Detect which cell encompasses the target text, then output its [X, Y] center coordinate. 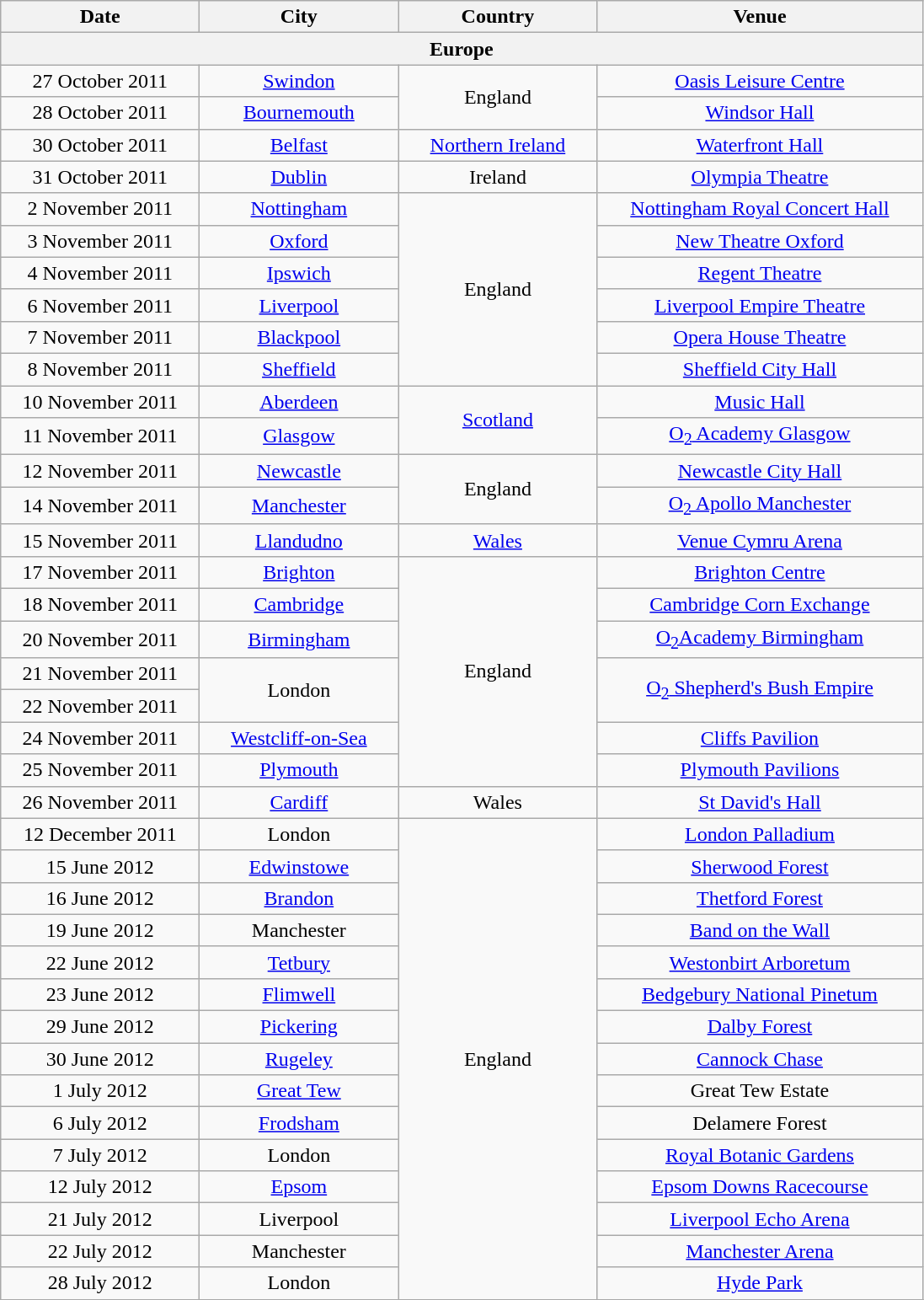
Cardiff [299, 802]
Belfast [299, 145]
Brighton Centre [760, 572]
Swindon [299, 81]
12 July 2012 [100, 1187]
23 June 2012 [100, 994]
28 October 2011 [100, 113]
24 November 2011 [100, 738]
Glasgow [299, 436]
Sherwood Forest [760, 866]
Liverpool Echo Arena [760, 1219]
Ireland [498, 177]
21 November 2011 [100, 674]
St David's Hall [760, 802]
1 July 2012 [100, 1091]
Sheffield City Hall [760, 369]
27 October 2011 [100, 81]
15 June 2012 [100, 866]
30 October 2011 [100, 145]
Edwinstowe [299, 866]
Cambridge Corn Exchange [760, 604]
Westonbirt Arboretum [760, 962]
Flimwell [299, 994]
Dalby Forest [760, 1027]
Regent Theatre [760, 273]
3 November 2011 [100, 241]
26 November 2011 [100, 802]
Scotland [498, 420]
Manchester Arena [760, 1251]
Plymouth [299, 770]
Date [100, 17]
Music Hall [760, 402]
Country [498, 17]
Waterfront Hall [760, 145]
Thetford Forest [760, 898]
7 November 2011 [100, 337]
12 November 2011 [100, 471]
Great Tew Estate [760, 1091]
10 November 2011 [100, 402]
7 July 2012 [100, 1155]
Birmingham [299, 639]
Dublin [299, 177]
Band on the Wall [760, 930]
16 June 2012 [100, 898]
Tetbury [299, 962]
Llandudno [299, 540]
22 November 2011 [100, 706]
2 November 2011 [100, 209]
Cliffs Pavilion [760, 738]
Blackpool [299, 337]
Pickering [299, 1027]
New Theatre Oxford [760, 241]
28 July 2012 [100, 1283]
19 June 2012 [100, 930]
Nottingham [299, 209]
Bedgebury National Pinetum [760, 994]
29 June 2012 [100, 1027]
Bournemouth [299, 113]
6 November 2011 [100, 305]
21 July 2012 [100, 1219]
Newcastle [299, 471]
Oxford [299, 241]
Liverpool Empire Theatre [760, 305]
Brandon [299, 898]
Northern Ireland [498, 145]
20 November 2011 [100, 639]
25 November 2011 [100, 770]
Venue Cymru Arena [760, 540]
Plymouth Pavilions [760, 770]
O2 Apollo Manchester [760, 506]
Ipswich [299, 273]
Nottingham Royal Concert Hall [760, 209]
O2 Shepherd's Bush Empire [760, 690]
City [299, 17]
Delamere Forest [760, 1123]
Olympia Theatre [760, 177]
Royal Botanic Gardens [760, 1155]
O2Academy Birmingham [760, 639]
30 June 2012 [100, 1059]
4 November 2011 [100, 273]
Europe [462, 49]
Aberdeen [299, 402]
18 November 2011 [100, 604]
Venue [760, 17]
Newcastle City Hall [760, 471]
Oasis Leisure Centre [760, 81]
O2 Academy Glasgow [760, 436]
22 July 2012 [100, 1251]
17 November 2011 [100, 572]
22 June 2012 [100, 962]
12 December 2011 [100, 834]
Hyde Park [760, 1283]
15 November 2011 [100, 540]
11 November 2011 [100, 436]
Frodsham [299, 1123]
31 October 2011 [100, 177]
Windsor Hall [760, 113]
6 July 2012 [100, 1123]
Epsom Downs Racecourse [760, 1187]
8 November 2011 [100, 369]
Opera House Theatre [760, 337]
Westcliff-on-Sea [299, 738]
Sheffield [299, 369]
Great Tew [299, 1091]
Rugeley [299, 1059]
Brighton [299, 572]
London Palladium [760, 834]
Cambridge [299, 604]
Epsom [299, 1187]
14 November 2011 [100, 506]
Cannock Chase [760, 1059]
